From the cell containing the given text, extract its center point as (x, y) coordinate. 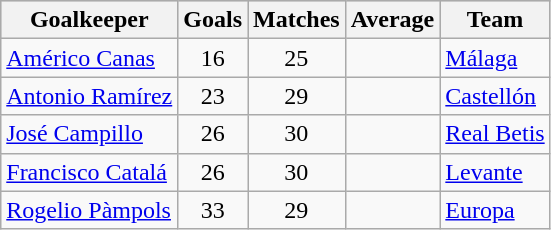
Málaga (495, 58)
Castellón (495, 96)
Rogelio Pàmpols (90, 210)
Francisco Catalá (90, 172)
Américo Canas (90, 58)
Average (392, 20)
33 (213, 210)
16 (213, 58)
23 (213, 96)
Europa (495, 210)
Goals (213, 20)
Real Betis (495, 134)
Goalkeeper (90, 20)
25 (297, 58)
Levante (495, 172)
José Campillo (90, 134)
Team (495, 20)
Antonio Ramírez (90, 96)
Matches (297, 20)
